Provide the (x, y) coordinate of the cell's center where the given text is located.  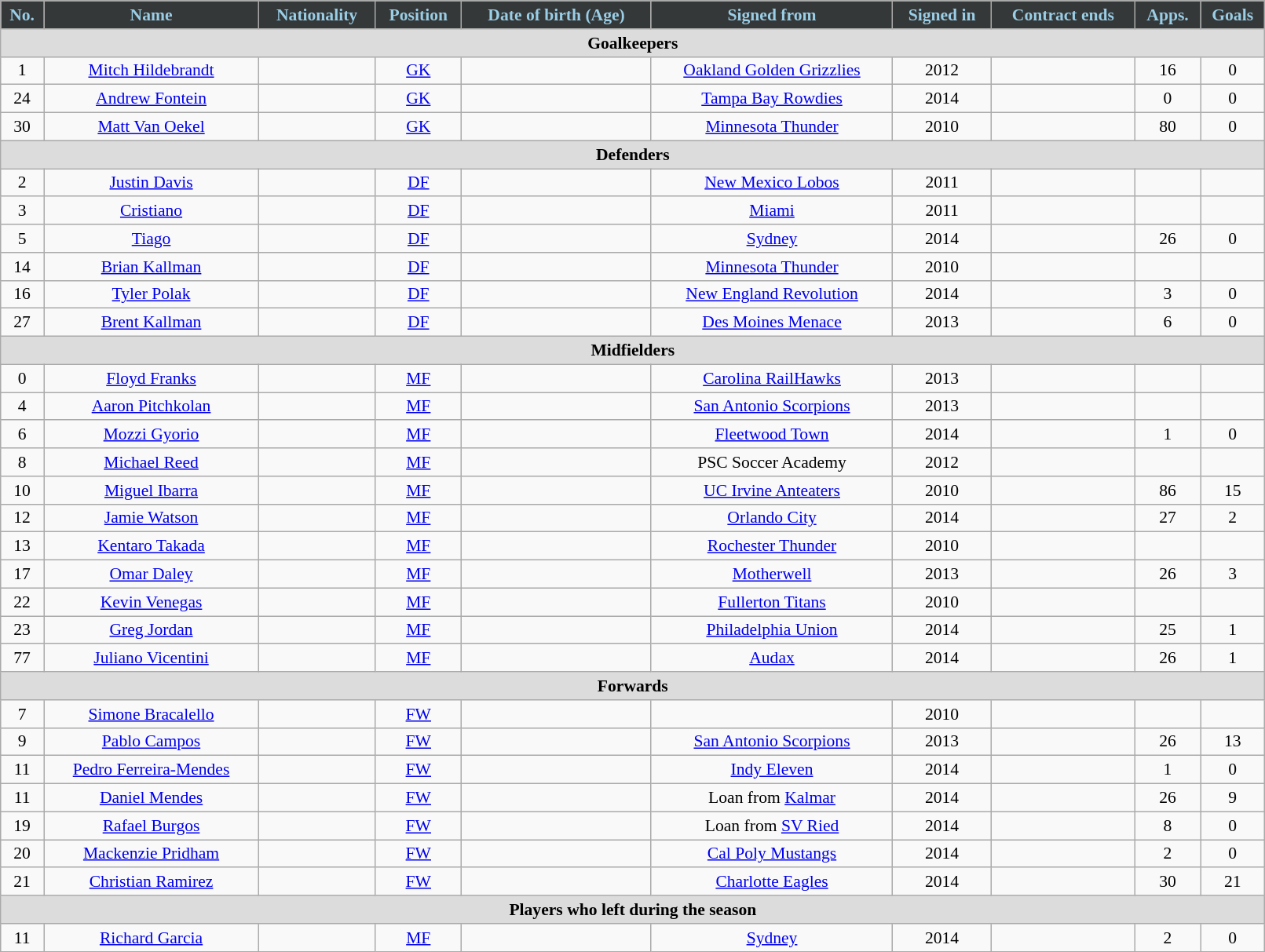
22 (22, 602)
5 (22, 239)
Omar Daley (152, 574)
Greg Jordan (152, 630)
Goals (1233, 15)
14 (22, 267)
Mitch Hildebrandt (152, 71)
Forwards (633, 686)
Daniel Mendes (152, 798)
Nationality (317, 15)
25 (1168, 630)
Juliano Vicentini (152, 658)
Andrew Fontein (152, 99)
17 (22, 574)
Rafael Burgos (152, 826)
Tampa Bay Rowdies (772, 99)
Charlotte Eagles (772, 882)
15 (1233, 491)
Tyler Polak (152, 294)
Christian Ramirez (152, 882)
Mackenzie Pridham (152, 854)
Richard Garcia (152, 938)
12 (22, 518)
Pedro Ferreira-Mendes (152, 770)
Carolina RailHawks (772, 378)
Contract ends (1063, 15)
4 (22, 407)
24 (22, 99)
Aaron Pitchkolan (152, 407)
10 (22, 491)
Loan from Kalmar (772, 798)
Indy Eleven (772, 770)
New Mexico Lobos (772, 183)
Matt Van Oekel (152, 127)
Apps. (1168, 15)
Cal Poly Mustangs (772, 854)
Oakland Golden Grizzlies (772, 71)
7 (22, 714)
Players who left during the season (633, 910)
Simone Bracalello (152, 714)
20 (22, 854)
Cristiano (152, 211)
PSC Soccer Academy (772, 462)
Floyd Franks (152, 378)
80 (1168, 127)
Fleetwood Town (772, 435)
UC Irvine Anteaters (772, 491)
77 (22, 658)
Miami (772, 211)
Jamie Watson (152, 518)
Goalkeepers (633, 43)
Fullerton Titans (772, 602)
Des Moines Menace (772, 323)
Pablo Campos (152, 742)
86 (1168, 491)
19 (22, 826)
Defenders (633, 155)
Mozzi Gyorio (152, 435)
Miguel Ibarra (152, 491)
Name (152, 15)
Philadelphia Union (772, 630)
Brian Kallman (152, 267)
Position (419, 15)
New England Revolution (772, 294)
Motherwell (772, 574)
Loan from SV Ried (772, 826)
Orlando City (772, 518)
Signed in (942, 15)
Date of birth (Age) (556, 15)
No. (22, 15)
Michael Reed (152, 462)
Kevin Venegas (152, 602)
Justin Davis (152, 183)
Kentaro Takada (152, 546)
23 (22, 630)
Midfielders (633, 351)
Audax (772, 658)
Brent Kallman (152, 323)
Tiago (152, 239)
Signed from (772, 15)
Rochester Thunder (772, 546)
